Find where the given text appears and provide that cell's center as [X, Y] coordinate. 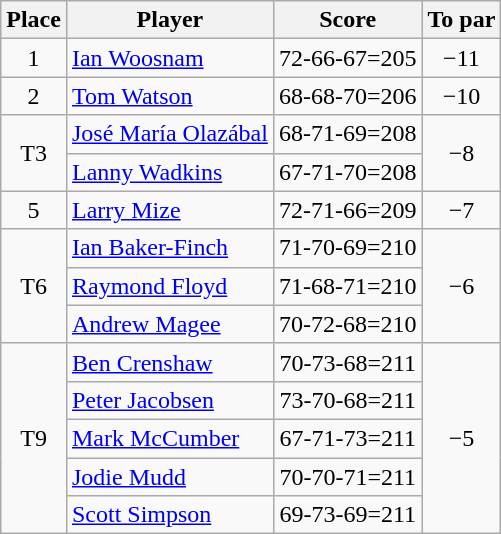
−6 [462, 286]
T6 [34, 286]
T3 [34, 153]
Peter Jacobsen [170, 400]
José María Olazábal [170, 134]
Larry Mize [170, 210]
Mark McCumber [170, 438]
73-70-68=211 [348, 400]
67-71-70=208 [348, 172]
72-71-66=209 [348, 210]
To par [462, 20]
68-71-69=208 [348, 134]
5 [34, 210]
Place [34, 20]
69-73-69=211 [348, 515]
Andrew Magee [170, 324]
Ben Crenshaw [170, 362]
Lanny Wadkins [170, 172]
1 [34, 58]
Ian Woosnam [170, 58]
−8 [462, 153]
Raymond Floyd [170, 286]
71-68-71=210 [348, 286]
Scott Simpson [170, 515]
2 [34, 96]
−11 [462, 58]
70-73-68=211 [348, 362]
−10 [462, 96]
T9 [34, 438]
−5 [462, 438]
Player [170, 20]
67-71-73=211 [348, 438]
68-68-70=206 [348, 96]
70-70-71=211 [348, 477]
Jodie Mudd [170, 477]
71-70-69=210 [348, 248]
Tom Watson [170, 96]
72-66-67=205 [348, 58]
70-72-68=210 [348, 324]
−7 [462, 210]
Ian Baker-Finch [170, 248]
Score [348, 20]
